Determine the (x, y) coordinate at the center of the cell enclosing the given text.  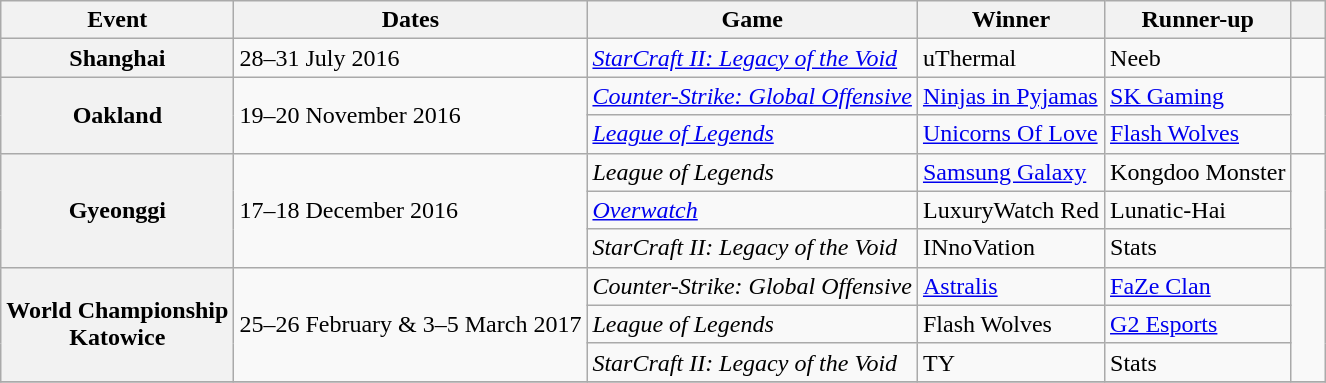
Unicorns Of Love (1010, 134)
uThermal (1010, 58)
Kongdoo Monster (1198, 172)
28–31 July 2016 (410, 58)
Astralis (1010, 286)
Event (118, 20)
Winner (1010, 20)
LuxuryWatch Red (1010, 210)
INnoVation (1010, 248)
Samsung Galaxy (1010, 172)
Game (752, 20)
G2 Esports (1198, 324)
World Championship Katowice (118, 324)
19–20 November 2016 (410, 115)
Oakland (118, 115)
FaZe Clan (1198, 286)
Lunatic-Hai (1198, 210)
Ninjas in Pyjamas (1010, 96)
Gyeonggi (118, 210)
17–18 December 2016 (410, 210)
TY (1010, 362)
Shanghai (118, 58)
Runner-up (1198, 20)
Overwatch (752, 210)
SK Gaming (1198, 96)
Neeb (1198, 58)
Dates (410, 20)
25–26 February & 3–5 March 2017 (410, 324)
